Find where the given text appears and provide that cell's center as [x, y] coordinate. 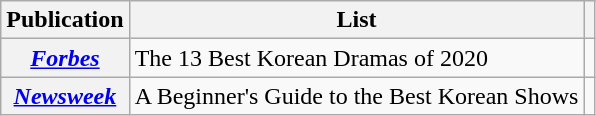
A Beginner's Guide to the Best Korean Shows [356, 96]
Publication [65, 20]
Forbes [65, 58]
List [356, 20]
Newsweek [65, 96]
The 13 Best Korean Dramas of 2020 [356, 58]
